Pinpoint the cell where the given text exists, returning its (X, Y) midpoint coordinate. 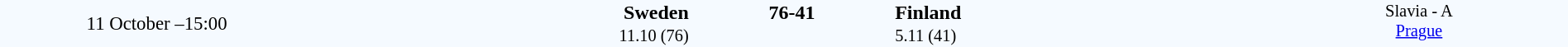
Finland (1082, 12)
Sweden (501, 12)
11 October –15:00 (157, 23)
Slavia - A Prague (1419, 23)
76-41 (791, 12)
5.11 (41) (1082, 36)
11.10 (76) (501, 36)
